Search for the cell housing the specified text and yield its (X, Y) center coordinate. 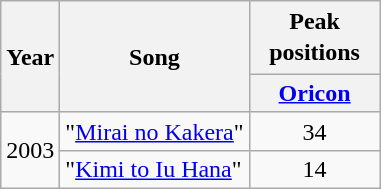
"Mirai no Kakera" (154, 131)
2003 (30, 150)
Year (30, 57)
"Kimi to Iu Hana" (154, 169)
34 (314, 131)
Song (154, 57)
Peak positions (314, 38)
14 (314, 169)
Oricon (314, 93)
